Determine the (X, Y) coordinate at the center of the cell enclosing the given text.  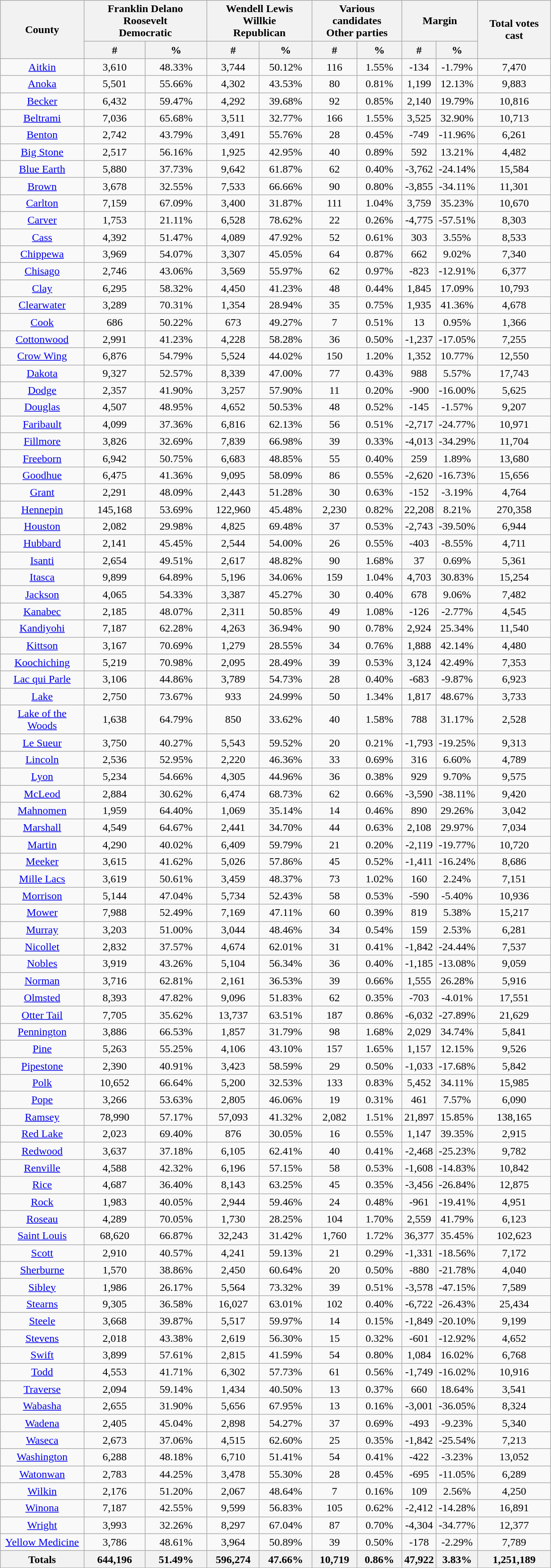
7,988 (115, 913)
-12.92% (457, 1338)
Faribault (42, 424)
45.45% (176, 544)
0.76% (380, 645)
87 (334, 1525)
35.45% (457, 1236)
Kanabec (42, 611)
32.26% (176, 1525)
29.98% (176, 527)
County (42, 30)
4,089 (233, 237)
-4.01% (457, 998)
Saint Louis (42, 1236)
2,390 (115, 1066)
10,916 (514, 1372)
2,094 (115, 1389)
58.59% (286, 1066)
1.20% (380, 356)
36.40% (176, 1185)
36.94% (286, 628)
3,899 (115, 1355)
3,759 (419, 203)
-3.23% (457, 1457)
Marshall (42, 828)
4,789 (514, 759)
0.61% (380, 237)
1,753 (115, 220)
4,507 (115, 407)
12.13% (457, 84)
Murray (42, 930)
1,986 (115, 1287)
59.47% (176, 101)
-1,331 (419, 1253)
16,027 (233, 1304)
-19.25% (457, 742)
6,768 (514, 1355)
4,764 (514, 492)
0.56% (380, 1372)
-590 (419, 896)
Stevens (42, 1338)
47.11% (286, 913)
3,786 (115, 1542)
80 (334, 84)
Pope (42, 1100)
69.40% (176, 1134)
Meeker (42, 862)
3,266 (115, 1100)
66.66% (286, 186)
1,147 (419, 1134)
2,750 (115, 696)
8,686 (514, 862)
70.05% (176, 1219)
Freeborn (42, 458)
47.92% (286, 237)
9,782 (514, 1151)
4,106 (233, 1049)
45.27% (286, 594)
-38.11% (457, 793)
28.94% (286, 305)
34.74% (457, 1032)
49.51% (176, 561)
4,482 (514, 152)
116 (334, 67)
10,670 (514, 203)
4,250 (514, 1491)
0.54% (380, 930)
73.32% (286, 1287)
-1,237 (419, 339)
8,303 (514, 220)
-16.73% (457, 475)
57.17% (176, 1117)
6,295 (115, 288)
Becker (42, 101)
Hennepin (42, 509)
50.75% (176, 458)
11,704 (514, 441)
11,540 (514, 628)
9,207 (514, 407)
28.49% (286, 662)
3,423 (233, 1066)
-26.84% (457, 1185)
40.50% (286, 1389)
1.70% (380, 1219)
57.15% (286, 1168)
2,991 (115, 339)
988 (419, 373)
-178 (419, 1542)
3,491 (233, 135)
37.36% (176, 424)
Roseau (42, 1219)
4,480 (514, 645)
316 (419, 759)
-683 (419, 679)
-6,032 (419, 1015)
44.25% (176, 1474)
66.87% (176, 1236)
53.63% (176, 1100)
-422 (419, 1457)
0.31% (380, 1100)
Polk (42, 1083)
25 (334, 1440)
592 (419, 152)
8,533 (514, 237)
7,169 (233, 913)
138,165 (514, 1117)
-3,578 (419, 1287)
150 (334, 356)
0.75% (380, 305)
5,524 (233, 356)
32.77% (286, 118)
2,805 (233, 1100)
54.79% (176, 356)
57,093 (233, 1117)
6,474 (233, 793)
5,196 (233, 577)
Aitkin (42, 67)
105 (334, 1508)
0.46% (380, 811)
Traverse (42, 1389)
34.11% (457, 1083)
3,525 (419, 118)
7,159 (115, 203)
1,817 (419, 696)
31.17% (457, 720)
Lake (42, 696)
9,526 (514, 1049)
3,919 (115, 964)
Rice (42, 1185)
5,501 (115, 84)
6,923 (514, 679)
2,067 (233, 1491)
-1,749 (419, 1372)
35 (334, 305)
2,220 (233, 759)
788 (419, 720)
Stearns (42, 1304)
47.66% (286, 1559)
0.83% (380, 1083)
33 (334, 759)
-2,412 (419, 1508)
1,760 (334, 1236)
1.72% (380, 1236)
52 (334, 237)
62.41% (286, 1151)
50.61% (176, 879)
13,680 (514, 458)
1.02% (380, 879)
62.60% (286, 1440)
5,361 (514, 561)
62.81% (176, 981)
3,400 (233, 203)
-9.23% (457, 1423)
3,257 (233, 390)
48.37% (286, 879)
9.02% (457, 254)
Itasca (42, 577)
2,910 (115, 1253)
18.64% (457, 1389)
50.89% (286, 1542)
7,789 (514, 1542)
54.07% (176, 254)
2,517 (115, 152)
2,536 (115, 759)
2,405 (115, 1423)
45.48% (286, 509)
4,951 (514, 1202)
55.30% (286, 1474)
59.13% (286, 1253)
686 (115, 322)
Wright (42, 1525)
Hubbard (42, 544)
1.51% (380, 1117)
-14.83% (457, 1168)
1.65% (380, 1049)
9,199 (514, 1321)
32.53% (286, 1083)
109 (419, 1491)
68,620 (115, 1236)
1,434 (233, 1389)
Todd (42, 1372)
15,584 (514, 169)
9,313 (514, 742)
13,052 (514, 1457)
Wilkin (42, 1491)
38.86% (176, 1270)
10,719 (334, 1559)
6,876 (115, 356)
10,842 (514, 1168)
Pennington (42, 1032)
1,845 (419, 288)
2,161 (233, 981)
Winona (42, 1508)
8.21% (457, 509)
7,172 (514, 1253)
Otter Tail (42, 1015)
187 (334, 1015)
8,324 (514, 1406)
16.02% (457, 1355)
Isanti (42, 561)
6,683 (233, 458)
4,392 (115, 237)
Norman (42, 981)
-24.77% (457, 424)
4,263 (233, 628)
15,985 (514, 1083)
Benton (42, 135)
32.90% (457, 118)
5,625 (514, 390)
25.34% (457, 628)
7,340 (514, 254)
54.73% (286, 679)
21.11% (176, 220)
1,925 (233, 152)
10,936 (514, 896)
-1,033 (419, 1066)
2,441 (233, 828)
Wadena (42, 1423)
29.26% (457, 811)
53.69% (176, 509)
-25.54% (457, 1440)
Olmsted (42, 998)
Waseca (42, 1440)
6,409 (233, 845)
26.28% (457, 981)
4,040 (514, 1270)
10,816 (514, 101)
-961 (419, 1202)
3,964 (233, 1542)
3,203 (115, 930)
5,263 (115, 1049)
32.55% (176, 186)
34.06% (286, 577)
3,716 (115, 981)
6,090 (514, 1100)
22 (334, 220)
-3,855 (419, 186)
1,959 (115, 811)
31.90% (176, 1406)
-4,013 (419, 441)
46.36% (286, 759)
42.32% (176, 1168)
-12.91% (457, 271)
0.44% (380, 288)
86 (334, 475)
44.96% (286, 776)
-14.28% (457, 1508)
36,377 (419, 1236)
Carlton (42, 203)
111 (334, 203)
54.33% (176, 594)
-17.68% (457, 1066)
0.62% (380, 1508)
64.67% (176, 828)
37.73% (176, 169)
45.05% (286, 254)
4,549 (115, 828)
2,815 (233, 1355)
0.81% (380, 84)
2,023 (115, 1134)
-1.57% (457, 407)
51.28% (286, 492)
-16.02% (457, 1372)
7,537 (514, 947)
1,251,189 (514, 1559)
7,470 (514, 67)
1,069 (233, 811)
-47.15% (457, 1287)
-34.11% (457, 186)
3,459 (233, 879)
2,673 (115, 1440)
9.06% (457, 594)
6,196 (233, 1168)
42.55% (176, 1508)
-34.77% (457, 1525)
5,916 (514, 981)
4,065 (115, 594)
3,826 (115, 441)
22,208 (419, 509)
63.01% (286, 1304)
62.13% (286, 424)
-19.41% (457, 1202)
Wendell Lewis WillkieRepublican (259, 21)
1,888 (419, 645)
-24.44% (457, 947)
46.06% (286, 1100)
7,482 (514, 594)
43.79% (176, 135)
Lyon (42, 776)
303 (419, 237)
660 (419, 1389)
678 (419, 594)
66.98% (286, 441)
5,452 (419, 1083)
47.00% (286, 373)
259 (419, 458)
73 (334, 879)
-749 (419, 135)
40.02% (176, 845)
5,517 (233, 1321)
-17.05% (457, 339)
51.20% (176, 1491)
48.67% (457, 696)
24 (334, 1202)
157 (334, 1049)
37.57% (176, 947)
40.05% (176, 1202)
57.61% (176, 1355)
0.97% (380, 271)
7,213 (514, 1440)
2,655 (115, 1406)
-19.77% (457, 845)
5.38% (457, 913)
-2,119 (419, 845)
3,615 (115, 862)
0.89% (380, 152)
44 (334, 828)
3,167 (115, 645)
3,969 (115, 254)
2,619 (233, 1338)
47,922 (419, 1559)
133 (334, 1083)
0.37% (380, 1389)
68.73% (286, 793)
9,599 (233, 1508)
-13.08% (457, 964)
Mahnomen (42, 811)
-24.14% (457, 169)
Sherburne (42, 1270)
63.51% (286, 1015)
30.05% (286, 1134)
929 (419, 776)
26 (334, 544)
0.70% (380, 1525)
12,875 (514, 1185)
0.78% (380, 628)
McLeod (42, 793)
7,533 (233, 186)
2,029 (419, 1032)
2.24% (457, 879)
9,096 (233, 998)
70.31% (176, 305)
Fillmore (42, 441)
4,545 (514, 611)
7,255 (514, 339)
52.57% (176, 373)
Lac qui Parle (42, 679)
48.82% (286, 561)
78.62% (286, 220)
1,983 (115, 1202)
Total votes cast (514, 30)
24.99% (286, 696)
9,642 (233, 169)
50.12% (286, 67)
0.87% (380, 254)
70.98% (176, 662)
8,143 (233, 1185)
2,915 (514, 1134)
-1,849 (419, 1321)
2,742 (115, 135)
850 (233, 720)
67.04% (286, 1525)
26.17% (176, 1287)
3,124 (419, 662)
9,575 (514, 776)
1,279 (233, 645)
57.90% (286, 390)
7.57% (457, 1100)
4,687 (115, 1185)
73.67% (176, 696)
Beltrami (42, 118)
55.66% (176, 84)
43.38% (176, 1338)
25,434 (514, 1304)
2,450 (233, 1270)
8,297 (233, 1525)
Sibley (42, 1287)
819 (419, 913)
-126 (419, 611)
43.10% (286, 1049)
19.79% (457, 101)
5,880 (115, 169)
3,750 (115, 742)
59.97% (286, 1321)
64.79% (176, 720)
-3,762 (419, 169)
4,099 (115, 424)
69.48% (286, 527)
10,793 (514, 288)
12,550 (514, 356)
10.77% (457, 356)
1,354 (233, 305)
102,623 (514, 1236)
2,443 (233, 492)
6,944 (514, 527)
60.64% (286, 1270)
Various candidatesOther parties (357, 21)
7,036 (115, 118)
4,588 (115, 1168)
7,353 (514, 662)
10,720 (514, 845)
5,234 (115, 776)
15,254 (514, 577)
145,168 (115, 509)
2,018 (115, 1338)
2,559 (419, 1219)
50 (334, 696)
Blue Earth (42, 169)
45.04% (176, 1423)
3,478 (233, 1474)
Morrison (42, 896)
Franklin Delano RooseveltDemocratic (146, 21)
56.16% (176, 152)
42.95% (286, 152)
1,730 (233, 1219)
48.95% (176, 407)
-2.29% (457, 1542)
6.60% (457, 759)
48.33% (176, 67)
Martin (42, 845)
43.06% (176, 271)
31 (334, 947)
Swift (42, 1355)
7,839 (233, 441)
2,528 (514, 720)
1,199 (419, 84)
56.83% (286, 1508)
56 (334, 424)
-9.87% (457, 679)
56.34% (286, 964)
0.95% (457, 322)
48.85% (286, 458)
66.53% (176, 1032)
48.07% (176, 611)
54.27% (286, 1423)
-900 (419, 390)
31.87% (286, 203)
21,629 (514, 1015)
6,942 (115, 458)
9,059 (514, 964)
Totals (42, 1559)
-25.23% (457, 1151)
6,377 (514, 271)
4,241 (233, 1253)
-403 (419, 544)
5,564 (233, 1287)
39.35% (457, 1134)
5,026 (233, 862)
644,196 (115, 1559)
40.91% (176, 1066)
30.83% (457, 577)
3,993 (115, 1525)
52.49% (176, 913)
28.25% (286, 1219)
9,899 (115, 577)
50.22% (176, 322)
Kandiyohi (42, 628)
51.41% (286, 1457)
-36.05% (457, 1406)
0.26% (380, 220)
Rock (42, 1202)
Clearwater (42, 305)
61.87% (286, 169)
Houston (42, 527)
-134 (419, 67)
4,674 (233, 947)
64.89% (176, 577)
60 (334, 913)
44.86% (176, 679)
2,140 (419, 101)
Wabasha (42, 1406)
42.49% (457, 662)
47.04% (176, 896)
64 (334, 254)
49 (334, 611)
12,377 (514, 1525)
3,619 (115, 879)
Kittson (42, 645)
2,924 (419, 628)
-1.79% (457, 67)
3,744 (233, 67)
-3,001 (419, 1406)
-1,185 (419, 964)
55.97% (286, 271)
59.79% (286, 845)
2,108 (419, 828)
876 (233, 1134)
2,230 (334, 509)
3,678 (115, 186)
5,340 (514, 1423)
4,703 (419, 577)
57.73% (286, 1372)
55 (334, 458)
9,095 (233, 475)
461 (419, 1100)
4,450 (233, 288)
3,387 (233, 594)
Douglas (42, 407)
5,543 (233, 742)
50.85% (286, 611)
63.25% (286, 1185)
41.59% (286, 1355)
Nobles (42, 964)
3,637 (115, 1151)
67.95% (286, 1406)
47.82% (176, 998)
17,743 (514, 373)
-5.40% (457, 896)
15,217 (514, 913)
78,990 (115, 1117)
41.71% (176, 1372)
0.21% (380, 742)
92 (334, 101)
-2,743 (419, 527)
15 (334, 1338)
-18.56% (457, 1253)
Pine (42, 1049)
-1,793 (419, 742)
Carver (42, 220)
-601 (419, 1338)
-8.55% (457, 544)
40.27% (176, 742)
29.97% (457, 828)
596,274 (233, 1559)
-695 (419, 1474)
35.23% (457, 203)
31.79% (286, 1032)
Chippewa (42, 254)
4,289 (115, 1219)
Mille Lacs (42, 879)
102 (334, 1304)
-493 (419, 1423)
36.53% (286, 981)
59.14% (176, 1389)
62.28% (176, 628)
0.43% (380, 373)
Cook (42, 322)
6,816 (233, 424)
Margin (440, 21)
Clay (42, 288)
19 (334, 1100)
52.43% (286, 896)
51.00% (176, 930)
9,883 (514, 84)
-16.00% (457, 390)
1,638 (115, 720)
4,302 (233, 84)
1,857 (233, 1032)
1,352 (419, 356)
Scott (42, 1253)
61 (334, 1372)
-21.78% (457, 1270)
-823 (419, 271)
59.52% (286, 742)
5,656 (233, 1406)
66.64% (176, 1083)
4,290 (115, 845)
54.66% (176, 776)
21,897 (419, 1117)
33.62% (286, 720)
890 (419, 811)
6,710 (233, 1457)
10,652 (115, 1083)
Goodhue (42, 475)
2,746 (115, 271)
Brown (42, 186)
4,678 (514, 305)
32,243 (233, 1236)
673 (233, 322)
-26.43% (457, 1304)
15.85% (457, 1117)
2,357 (115, 390)
-57.51% (457, 220)
44.02% (286, 356)
58.28% (286, 339)
32.69% (176, 441)
31.42% (286, 1236)
0.39% (380, 913)
Jackson (42, 594)
13,737 (233, 1015)
-20.10% (457, 1321)
7,151 (514, 879)
Lake of the Woods (42, 720)
1,935 (419, 305)
3,289 (115, 305)
3,789 (233, 679)
3,044 (233, 930)
4,292 (233, 101)
11 (334, 390)
1,366 (514, 322)
4,711 (514, 544)
-39.50% (457, 527)
15,656 (514, 475)
Cass (42, 237)
10,971 (514, 424)
62.01% (286, 947)
50.53% (286, 407)
Big Stone (42, 152)
64.40% (176, 811)
5,144 (115, 896)
2,783 (115, 1474)
0.32% (380, 1338)
Renville (42, 1168)
Watonwan (42, 1474)
48.61% (176, 1542)
4,515 (233, 1440)
Steele (42, 1321)
5,841 (514, 1032)
Koochiching (42, 662)
2,884 (115, 793)
2,311 (233, 611)
2,095 (233, 662)
0.33% (380, 441)
36.58% (176, 1304)
0.85% (380, 101)
-34.29% (457, 441)
4,305 (233, 776)
Lincoln (42, 759)
6,105 (233, 1151)
6,528 (233, 220)
1.08% (380, 611)
-2,620 (419, 475)
-11.96% (457, 135)
5,104 (233, 964)
55.76% (286, 135)
2,185 (115, 611)
270,358 (514, 509)
-11.05% (457, 1474)
8,339 (233, 373)
9,327 (115, 373)
55.25% (176, 1049)
Le Sueur (42, 742)
0.29% (380, 1253)
7,705 (115, 1015)
43.26% (176, 964)
Grant (42, 492)
Dakota (42, 373)
Ramsey (42, 1117)
-145 (419, 407)
70.69% (176, 645)
2,291 (115, 492)
35.62% (176, 1015)
3,733 (514, 696)
65.68% (176, 118)
-4,304 (419, 1525)
51.83% (286, 998)
Crow Wing (42, 356)
9.70% (457, 776)
13.21% (457, 152)
0.48% (380, 1202)
Anoka (42, 84)
3.55% (457, 237)
7,034 (514, 828)
17,551 (514, 998)
48.46% (286, 930)
37.18% (176, 1151)
-6,722 (419, 1304)
-1,608 (419, 1168)
29 (334, 1066)
3,511 (233, 118)
2,654 (115, 561)
-3,456 (419, 1185)
2,944 (233, 1202)
3,668 (115, 1321)
41.90% (176, 390)
58.09% (286, 475)
3,886 (115, 1032)
-2,717 (419, 424)
52.95% (176, 759)
42.14% (457, 645)
166 (334, 118)
Dodge (42, 390)
662 (419, 254)
9,305 (115, 1304)
-880 (419, 1270)
3,541 (514, 1389)
5,219 (115, 662)
Washington (42, 1457)
49.27% (286, 322)
41.79% (457, 1219)
-703 (419, 998)
40.57% (176, 1253)
6,288 (115, 1457)
39.87% (176, 1321)
-1,411 (419, 862)
6,289 (514, 1474)
0.38% (380, 776)
933 (233, 696)
-152 (419, 492)
8,393 (115, 998)
10,713 (514, 118)
1.58% (380, 720)
122,960 (233, 509)
6,302 (233, 1372)
1,570 (115, 1270)
2.53% (457, 930)
28.55% (286, 645)
2,617 (233, 561)
77 (334, 373)
1.89% (457, 458)
3,569 (233, 271)
41.62% (176, 862)
56.30% (286, 1338)
-27.89% (457, 1015)
37.06% (176, 1440)
11,301 (514, 186)
2,544 (233, 544)
54.00% (286, 544)
4,553 (115, 1372)
39.68% (286, 101)
48.64% (286, 1491)
41.32% (286, 1117)
9,420 (514, 793)
-3,590 (419, 793)
5,734 (233, 896)
48.09% (176, 492)
5,200 (233, 1083)
-16.24% (457, 862)
-3.19% (457, 492)
3,106 (115, 679)
Pipestone (42, 1066)
35.14% (286, 811)
160 (419, 879)
48.18% (176, 1457)
0.15% (380, 1321)
16 (334, 1134)
Cottonwood (42, 339)
58.32% (176, 288)
3.83% (457, 1559)
34.70% (286, 828)
2.56% (457, 1491)
2,141 (115, 544)
6,475 (115, 475)
67.09% (176, 203)
Nicollet (42, 947)
1,555 (419, 981)
Redwood (42, 1151)
1,084 (419, 1355)
6,123 (514, 1219)
51.47% (176, 237)
3,307 (233, 254)
3,042 (514, 811)
Yellow Medicine (42, 1542)
2,176 (115, 1491)
-4,775 (419, 220)
51.49% (176, 1559)
12.15% (457, 1049)
5.57% (457, 373)
2,832 (115, 947)
57.86% (286, 862)
4,825 (233, 527)
7,589 (514, 1287)
5,842 (514, 1066)
4,228 (233, 339)
-2,468 (419, 1151)
6,432 (115, 101)
-2.77% (457, 611)
1,157 (419, 1049)
0.82% (380, 509)
2,898 (233, 1423)
6,281 (514, 930)
98 (334, 1032)
30.62% (176, 793)
6,261 (514, 135)
104 (334, 1219)
3,610 (115, 67)
59.46% (286, 1202)
16,891 (514, 1508)
17.09% (457, 288)
43.53% (286, 84)
1.34% (380, 696)
Chisago (42, 271)
Red Lake (42, 1134)
Mower (42, 913)
